Locate the cell with the specified text and output its (X, Y) center coordinate. 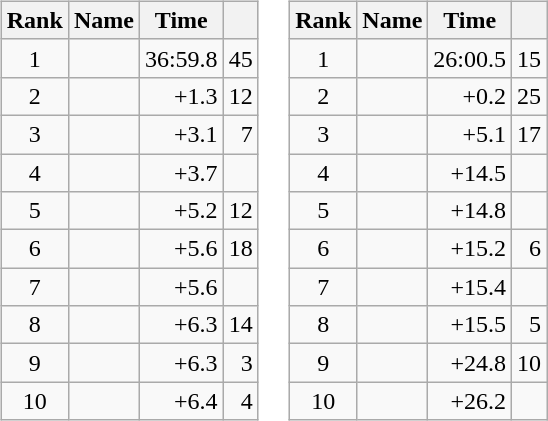
+24.8 (470, 363)
+3.7 (181, 173)
+5.1 (470, 134)
+3.1 (181, 134)
36:59.8 (181, 58)
15 (530, 58)
45 (240, 58)
18 (240, 249)
25 (530, 96)
14 (240, 325)
26:00.5 (470, 58)
+1.3 (181, 96)
+14.8 (470, 211)
+6.4 (181, 401)
+14.5 (470, 173)
17 (530, 134)
+5.2 (181, 211)
+15.4 (470, 287)
+26.2 (470, 401)
+15.2 (470, 249)
+0.2 (470, 96)
+15.5 (470, 325)
